Search for the cell housing the specified text and yield its (x, y) center coordinate. 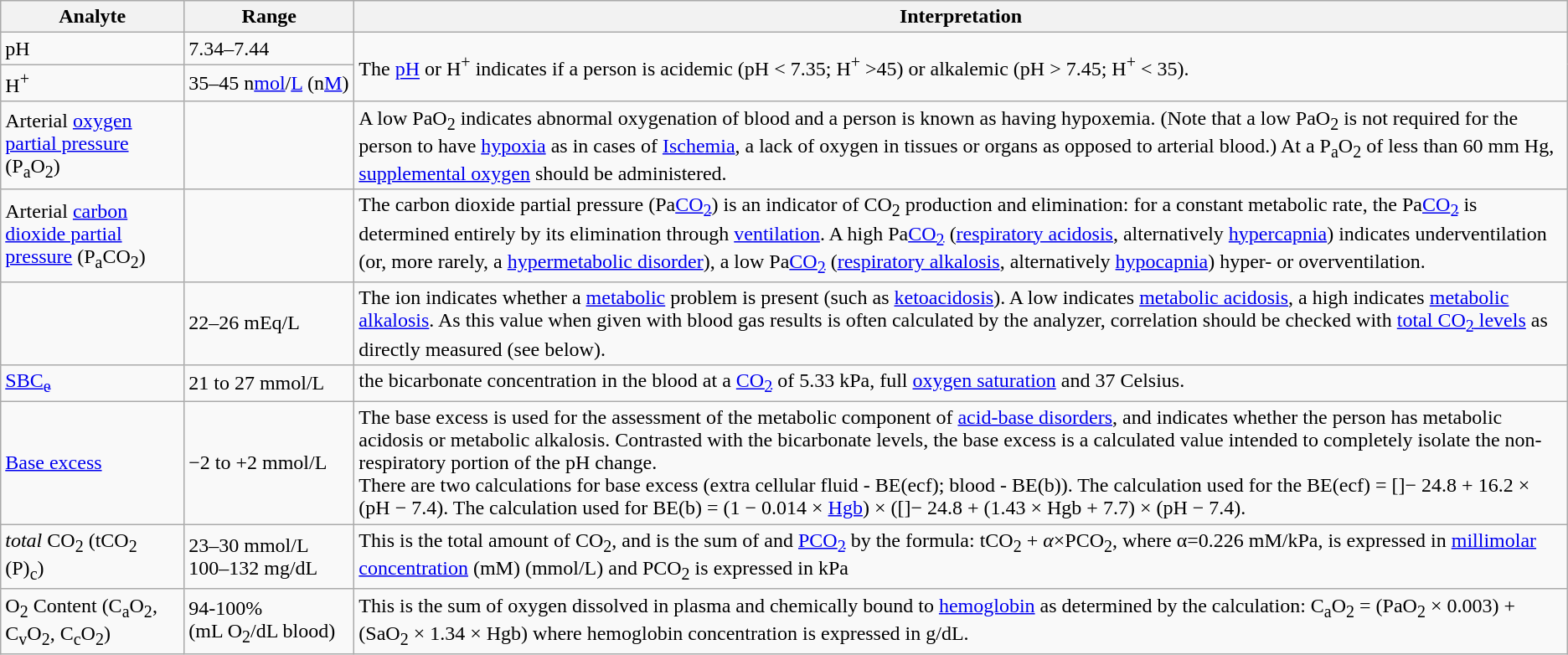
94-100%(mL O2/dL blood) (270, 621)
the bicarbonate concentration in the blood at a CO2 of 5.33 kPa, full oxygen saturation and 37 Celsius. (961, 383)
7.34–7.44 (270, 49)
O2 Content (CaO2, CvO2, CcO2) (92, 621)
22–26 mEq/L (270, 323)
Range (270, 17)
Arterial carbon dioxide partial pressure (PaCO2) (92, 236)
35–45 nmol/L (nM) (270, 84)
The pH or H+ indicates if a person is acidemic (pH < 7.35; H+ >45) or alkalemic (pH > 7.45; H+ < 35). (961, 67)
pH (92, 49)
SBCe (92, 383)
−2 to +2 mmol/L (270, 463)
Arterial oxygen partial pressure (PaO2) (92, 146)
H+ (92, 84)
21 to 27 mmol/L (270, 383)
Analyte (92, 17)
total CO2 (tCO2 (P)c) (92, 557)
Interpretation (961, 17)
23–30 mmol/L100–132 mg/dL (270, 557)
Base excess (92, 463)
